Determine the (x, y) coordinate at the center of the cell enclosing the given text.  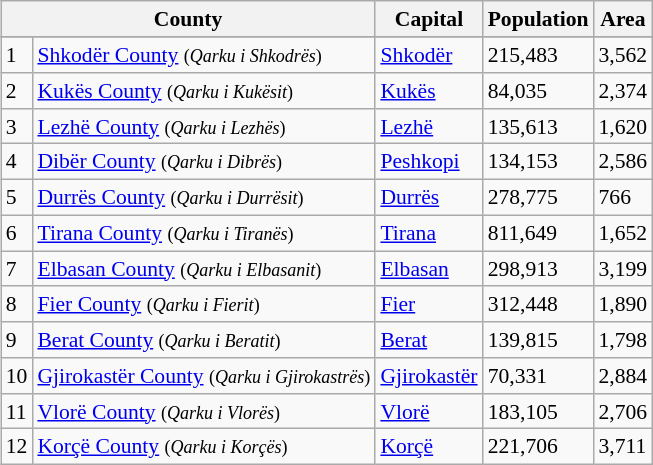
139,815 (538, 340)
2,586 (624, 162)
1,620 (624, 126)
Fier County (Qarku i Fierit) (204, 304)
Tirana County (Qarku i Tiranës) (204, 233)
2,706 (624, 411)
9 (17, 340)
Berat (428, 340)
1,798 (624, 340)
Gjirokastër County (Qarku i Gjirokastrës) (204, 376)
3,562 (624, 55)
298,913 (538, 269)
278,775 (538, 197)
811,649 (538, 233)
Area (624, 19)
70,331 (538, 376)
Durrës County (Qarku i Durrësit) (204, 197)
Elbasan (428, 269)
Lezhë (428, 126)
Lezhë County (Qarku i Lezhës) (204, 126)
8 (17, 304)
221,706 (538, 447)
Vlorë (428, 411)
County (188, 19)
Capital (428, 19)
6 (17, 233)
10 (17, 376)
766 (624, 197)
1 (17, 55)
Population (538, 19)
Elbasan County (Qarku i Elbasanit) (204, 269)
5 (17, 197)
4 (17, 162)
Kukës (428, 91)
Peshkopi (428, 162)
Tirana (428, 233)
183,105 (538, 411)
Korçë County (Qarku i Korçës) (204, 447)
Berat County (Qarku i Beratit) (204, 340)
3,199 (624, 269)
Shkodër County (Qarku i Shkodrës) (204, 55)
Dibër County (Qarku i Dibrës) (204, 162)
7 (17, 269)
Shkodër (428, 55)
2,374 (624, 91)
135,613 (538, 126)
312,448 (538, 304)
1,890 (624, 304)
Durrës (428, 197)
134,153 (538, 162)
1,652 (624, 233)
215,483 (538, 55)
Vlorë County (Qarku i Vlorës) (204, 411)
11 (17, 411)
Fier (428, 304)
Gjirokastër (428, 376)
84,035 (538, 91)
3 (17, 126)
12 (17, 447)
Kukës County (Qarku i Kukësit) (204, 91)
Korçë (428, 447)
2 (17, 91)
2,884 (624, 376)
3,711 (624, 447)
